For the text-containing cell, return its midpoint in [X, Y] coordinate format. 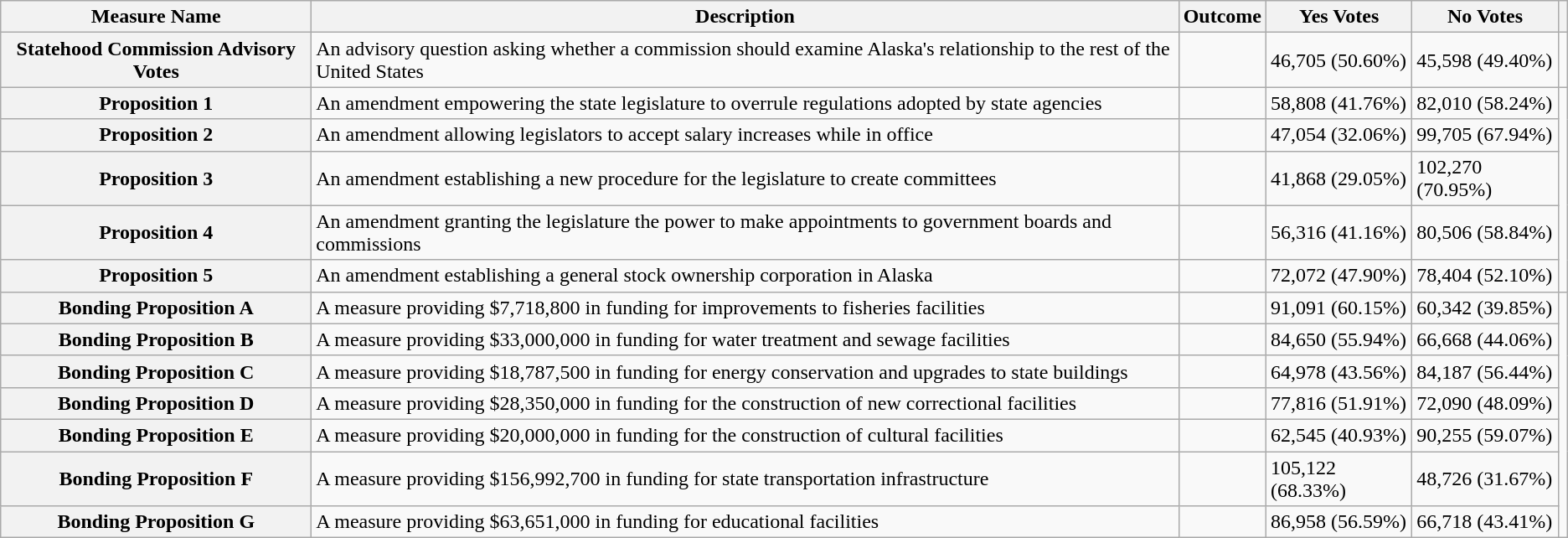
A measure providing $33,000,000 in funding for water treatment and sewage facilities [745, 339]
An amendment establishing a general stock ownership corporation in Alaska [745, 276]
Proposition 4 [156, 233]
Proposition 1 [156, 103]
41,868 (29.05%) [1339, 178]
A measure providing $156,992,700 in funding for state transportation infrastructure [745, 478]
91,091 (60.15%) [1339, 308]
Bonding Proposition F [156, 478]
Bonding Proposition D [156, 403]
48,726 (31.67%) [1485, 478]
A measure providing $18,787,500 in funding for energy conservation and upgrades to state buildings [745, 371]
An amendment establishing a new procedure for the legislature to create committees [745, 178]
Bonding Proposition C [156, 371]
Bonding Proposition B [156, 339]
A measure providing $28,350,000 in funding for the construction of new correctional facilities [745, 403]
47,054 (32.06%) [1339, 135]
72,072 (47.90%) [1339, 276]
Proposition 5 [156, 276]
84,187 (56.44%) [1485, 371]
105,122 (68.33%) [1339, 478]
99,705 (67.94%) [1485, 135]
60,342 (39.85%) [1485, 308]
102,270 (70.95%) [1485, 178]
A measure providing $20,000,000 in funding for the construction of cultural facilities [745, 435]
Proposition 3 [156, 178]
An amendment empowering the state legislature to overrule regulations adopted by state agencies [745, 103]
56,316 (41.16%) [1339, 233]
Description [745, 17]
58,808 (41.76%) [1339, 103]
Measure Name [156, 17]
72,090 (48.09%) [1485, 403]
62,545 (40.93%) [1339, 435]
77,816 (51.91%) [1339, 403]
A measure providing $63,651,000 in funding for educational facilities [745, 522]
Yes Votes [1339, 17]
64,978 (43.56%) [1339, 371]
46,705 (50.60%) [1339, 60]
Proposition 2 [156, 135]
78,404 (52.10%) [1485, 276]
84,650 (55.94%) [1339, 339]
66,668 (44.06%) [1485, 339]
An amendment allowing legislators to accept salary increases while in office [745, 135]
Outcome [1222, 17]
80,506 (58.84%) [1485, 233]
Bonding Proposition G [156, 522]
86,958 (56.59%) [1339, 522]
82,010 (58.24%) [1485, 103]
Bonding Proposition A [156, 308]
No Votes [1485, 17]
90,255 (59.07%) [1485, 435]
45,598 (49.40%) [1485, 60]
Bonding Proposition E [156, 435]
Statehood Commission Advisory Votes [156, 60]
A measure providing $7,718,800 in funding for improvements to fisheries facilities [745, 308]
An amendment granting the legislature the power to make appointments to government boards and commissions [745, 233]
An advisory question asking whether a commission should examine Alaska's relationship to the rest of the United States [745, 60]
66,718 (43.41%) [1485, 522]
